Detect which cell encompasses the target text, then output its [X, Y] center coordinate. 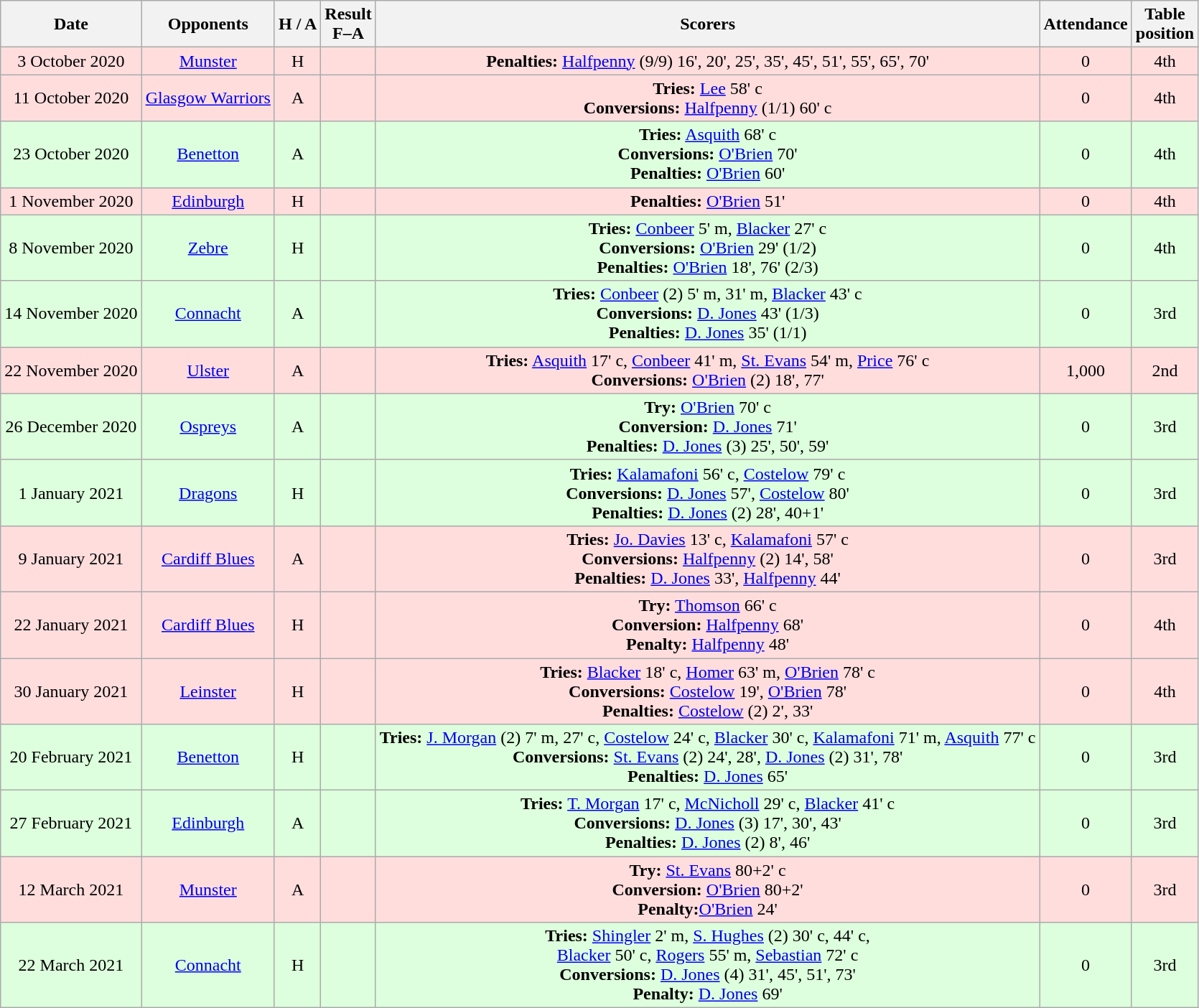
Ulster [208, 370]
Ospreys [208, 426]
Tries: Asquith 68' cConversions: O'Brien 70'Penalties: O'Brien 60' [708, 154]
Tries: Conbeer 5' m, Blacker 27' cConversions: O'Brien 29' (1/2)Penalties: O'Brien 18', 76' (2/3) [708, 248]
Tries: Conbeer (2) 5' m, 31' m, Blacker 43' cConversions: D. Jones 43' (1/3)Penalties: D. Jones 35' (1/1) [708, 314]
Leinster [208, 691]
1 November 2020 [71, 201]
22 January 2021 [71, 625]
Tries: Kalamafoni 56' c, Costelow 79' cConversions: D. Jones 57', Costelow 80'Penalties: D. Jones (2) 28', 40+1' [708, 493]
Penalties: O'Brien 51' [708, 201]
1 January 2021 [71, 493]
9 January 2021 [71, 559]
Attendance [1086, 24]
Tries: Lee 58' cConversions: Halfpenny (1/1) 60' c [708, 98]
Tries: T. Morgan 17' c, McNicholl 29' c, Blacker 41' cConversions: D. Jones (3) 17', 30', 43'Penalties: D. Jones (2) 8', 46' [708, 823]
3 October 2020 [71, 61]
Try: Thomson 66' cConversion: Halfpenny 68'Penalty: Halfpenny 48' [708, 625]
Penalties: Halfpenny (9/9) 16', 20', 25', 35', 45', 51', 55', 65', 70' [708, 61]
23 October 2020 [71, 154]
11 October 2020 [71, 98]
30 January 2021 [71, 691]
22 March 2021 [71, 965]
Tries: Jo. Davies 13' c, Kalamafoni 57' cConversions: Halfpenny (2) 14', 58'Penalties: D. Jones 33', Halfpenny 44' [708, 559]
12 March 2021 [71, 890]
H / A [297, 24]
26 December 2020 [71, 426]
Date [71, 24]
1,000 [1086, 370]
Tries: Asquith 17' c, Conbeer 41' m, St. Evans 54' m, Price 76' cConversions: O'Brien (2) 18', 77' [708, 370]
Glasgow Warriors [208, 98]
22 November 2020 [71, 370]
Scorers [708, 24]
Try: O'Brien 70' cConversion: D. Jones 71'Penalties: D. Jones (3) 25', 50', 59' [708, 426]
27 February 2021 [71, 823]
Zebre [208, 248]
8 November 2020 [71, 248]
ResultF–A [348, 24]
Dragons [208, 493]
Tableposition [1165, 24]
Tries: Blacker 18' c, Homer 63' m, O'Brien 78' cConversions: Costelow 19', O'Brien 78'Penalties: Costelow (2) 2', 33' [708, 691]
14 November 2020 [71, 314]
Opponents [208, 24]
Try: St. Evans 80+2' cConversion: O'Brien 80+2'Penalty:O'Brien 24' [708, 890]
2nd [1165, 370]
20 February 2021 [71, 757]
